Locate the cell with the specified text and output its [X, Y] center coordinate. 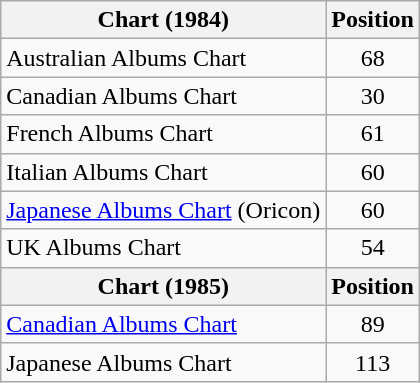
Chart (1985) [164, 286]
89 [373, 324]
54 [373, 248]
Australian Albums Chart [164, 58]
30 [373, 96]
Japanese Albums Chart (Oricon) [164, 210]
Chart (1984) [164, 20]
Italian Albums Chart [164, 172]
French Albums Chart [164, 134]
68 [373, 58]
UK Albums Chart [164, 248]
113 [373, 362]
Japanese Albums Chart [164, 362]
61 [373, 134]
